Capture the cell that displays the provided text and extract its (X, Y) central coordinate. 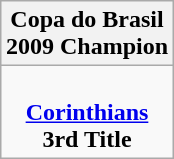
Copa do Brasil2009 Champion (86, 34)
Corinthians3rd Title (86, 112)
